Find where the given text appears and provide that cell's center as [x, y] coordinate. 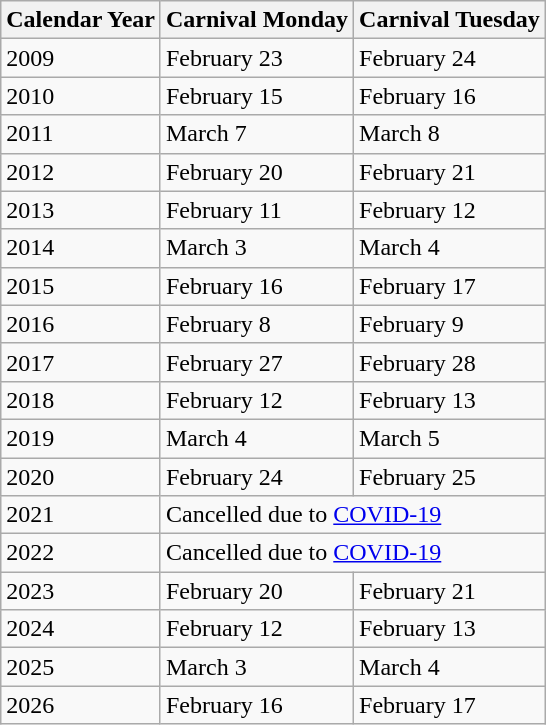
Carnival Tuesday [450, 20]
2010 [81, 96]
March 5 [450, 438]
February 27 [256, 362]
2016 [81, 324]
February 28 [450, 362]
2015 [81, 286]
2026 [81, 705]
February 15 [256, 96]
2022 [81, 553]
2019 [81, 438]
2012 [81, 172]
2023 [81, 591]
February 23 [256, 58]
Calendar Year [81, 20]
2011 [81, 134]
2009 [81, 58]
2021 [81, 515]
2018 [81, 400]
February 11 [256, 210]
March 7 [256, 134]
February 8 [256, 324]
Carnival Monday [256, 20]
2025 [81, 667]
February 25 [450, 477]
2014 [81, 248]
March 8 [450, 134]
2013 [81, 210]
2020 [81, 477]
February 9 [450, 324]
2017 [81, 362]
2024 [81, 629]
